Locate the cell with the specified text and output its [X, Y] center coordinate. 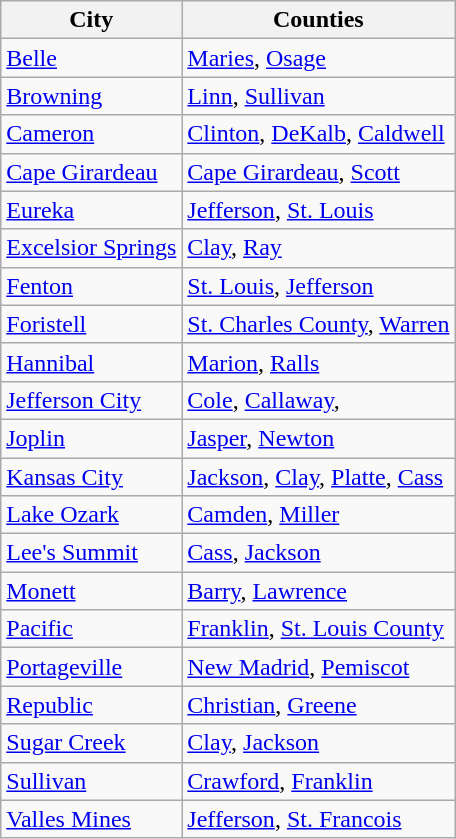
Christian, Greene [318, 705]
Jasper, Newton [318, 438]
Barry, Lawrence [318, 591]
St. Charles County, Warren [318, 324]
Jefferson, St. Louis [318, 210]
Maries, Osage [318, 58]
Lake Ozark [92, 515]
Clinton, DeKalb, Caldwell [318, 134]
Marion, Ralls [318, 362]
Counties [318, 20]
Jefferson City [92, 400]
Portageville [92, 667]
Excelsior Springs [92, 248]
Pacific [92, 629]
Jefferson, St. Francois [318, 819]
Sugar Creek [92, 743]
New Madrid, Pemiscot [318, 667]
Cape Girardeau [92, 172]
Cape Girardeau, Scott [318, 172]
Clay, Ray [318, 248]
Kansas City [92, 477]
City [92, 20]
Jackson, Clay, Platte, Cass [318, 477]
Eureka [92, 210]
Browning [92, 96]
Crawford, Franklin [318, 781]
Cameron [92, 134]
Foristell [92, 324]
Valles Mines [92, 819]
Hannibal [92, 362]
Fenton [92, 286]
Belle [92, 58]
Republic [92, 705]
Cole, Callaway, [318, 400]
St. Louis, Jefferson [318, 286]
Camden, Miller [318, 515]
Monett [92, 591]
Franklin, St. Louis County [318, 629]
Joplin [92, 438]
Sullivan [92, 781]
Lee's Summit [92, 553]
Cass, Jackson [318, 553]
Linn, Sullivan [318, 96]
Clay, Jackson [318, 743]
